Scan for the cell matching the given text and deliver its (x, y) coordinate at center. 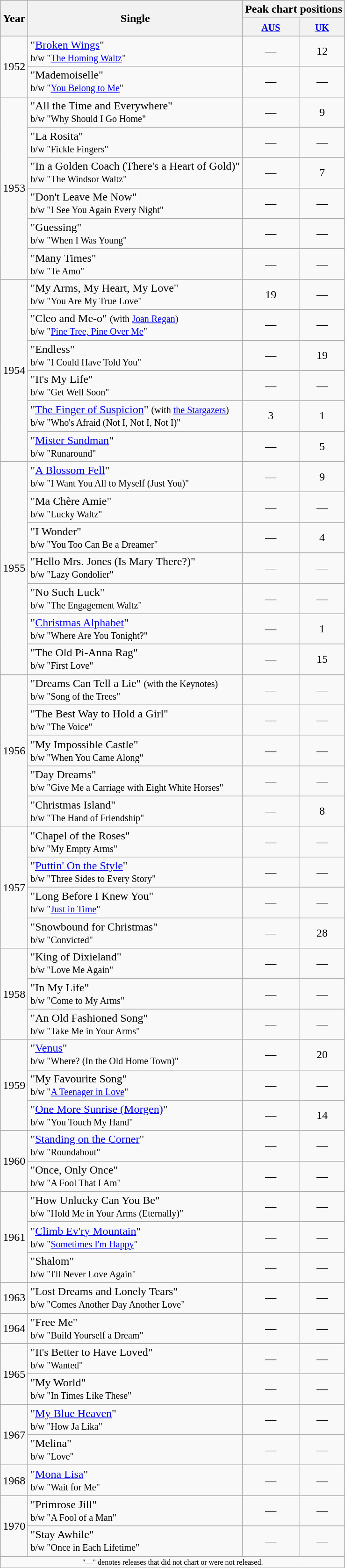
1953 (14, 188)
"Hello Mrs. Jones (Is Mary There?)"b/w "Lazy Gondolier" (136, 568)
"My World"b/w "In Times Like These" (136, 1389)
"Long Before I Knew You"b/w "Just in Time" (136, 903)
"The Finger of Suspicion" (with the Stargazers)b/w "Who's Afraid (Not I, Not I, Not I)" (136, 416)
"Christmas Alphabet"b/w "Where Are You Tonight?" (136, 629)
"Standing on the Corner"b/w "Roundabout" (136, 1146)
"Many Times"b/w "Te Amo" (136, 264)
"King of Dixieland"b/w "Love Me Again" (136, 964)
1959 (14, 1085)
1952 (14, 66)
1970 (14, 1526)
Peak chart positions (294, 9)
15 (322, 659)
"Climb Ev'ry Mountain"b/w "Sometimes I'm Happy" (136, 1237)
"Christmas Island"b/w "The Hand of Friendship" (136, 811)
"An Old Fashioned Song"b/w "Take Me in Your Arms" (136, 1024)
"It's Better to Have Loved"b/w "Wanted" (136, 1359)
UK (322, 27)
"I Wonder"b/w "You Too Can Be a Dreamer" (136, 537)
"La Rosita"b/w "Fickle Fingers" (136, 142)
1964 (14, 1328)
"In a Golden Coach (There's a Heart of Gold)"b/w "The Windsor Waltz" (136, 173)
1967 (14, 1435)
"Day Dreams"b/w "Give Me a Carriage with Eight White Horses" (136, 780)
"Shalom"b/w "I'll Never Love Again" (136, 1267)
4 (322, 537)
28 (322, 933)
1961 (14, 1237)
"In My Life"b/w "Come to My Arms" (136, 994)
7 (322, 173)
"The Best Way to Hold a Girl"b/w "The Voice" (136, 720)
"Ma Chère Amie"b/w "Lucky Waltz" (136, 508)
8 (322, 811)
"Don't Leave Me Now"b/w "I See You Again Every Night" (136, 203)
"It's My Life"b/w "Get Well Soon" (136, 386)
"—" denotes releases that did not chart or were not released. (173, 1562)
1965 (14, 1374)
"Venus"b/w "Where? (In the Old Home Town)" (136, 1054)
"Mona Lisa"b/w "Wait for Me" (136, 1481)
5 (322, 447)
AUS (271, 27)
"Mister Sandman"b/w "Runaround" (136, 447)
12 (322, 51)
14 (322, 1115)
1955 (14, 568)
"Broken Wings"b/w "The Homing Waltz" (136, 51)
20 (322, 1054)
"Once, Only Once"b/w "A Fool That I Am" (136, 1176)
"Puttin' On the Style"b/w "Three Sides to Every Story" (136, 872)
"Melina"b/w "Love" (136, 1450)
"My Impossible Castle"b/w "When You Came Along" (136, 751)
Single (136, 18)
"Cleo and Me-o" (with Joan Regan)b/w "Pine Tree, Pine Over Me" (136, 324)
"Endless"b/w "I Could Have Told You" (136, 355)
1958 (14, 994)
"My Arms, My Heart, My Love"b/w "You Are My True Love" (136, 294)
1968 (14, 1481)
"All the Time and Everywhere"b/w "Why Should I Go Home" (136, 112)
1954 (14, 370)
"Chapel of the Roses"b/w "My Empty Arms" (136, 841)
Year (14, 18)
"Dreams Can Tell a Lie" (with the Keynotes)b/w "Song of the Trees" (136, 690)
"Free Me"b/w "Build Yourself a Dream" (136, 1328)
"The Old Pi-Anna Rag"b/w "First Love" (136, 659)
"No Such Luck"b/w "The Engagement Waltz" (136, 598)
"A Blossom Fell"b/w "I Want You All to Myself (Just You)" (136, 477)
1956 (14, 751)
3 (271, 416)
"Snowbound for Christmas"b/w "Convicted" (136, 933)
1960 (14, 1161)
"Stay Awhile"b/w "Once in Each Lifetime" (136, 1541)
"Lost Dreams and Lonely Tears"b/w "Comes Another Day Another Love" (136, 1297)
"My Favourite Song"b/w "A Teenager in Love" (136, 1085)
"Mademoiselle"b/w "You Belong to Me" (136, 81)
"How Unlucky Can You Be"b/w "Hold Me in Your Arms (Eternally)" (136, 1207)
"One More Sunrise (Morgen)"b/w "You Touch My Hand" (136, 1115)
1957 (14, 887)
"Primrose Jill"b/w "A Fool of a Man" (136, 1511)
1963 (14, 1297)
"Guessing"b/w "When I Was Young" (136, 234)
"My Blue Heaven"b/w "How Ja Lika" (136, 1420)
